Detect which cell encompasses the target text, then output its (x, y) center coordinate. 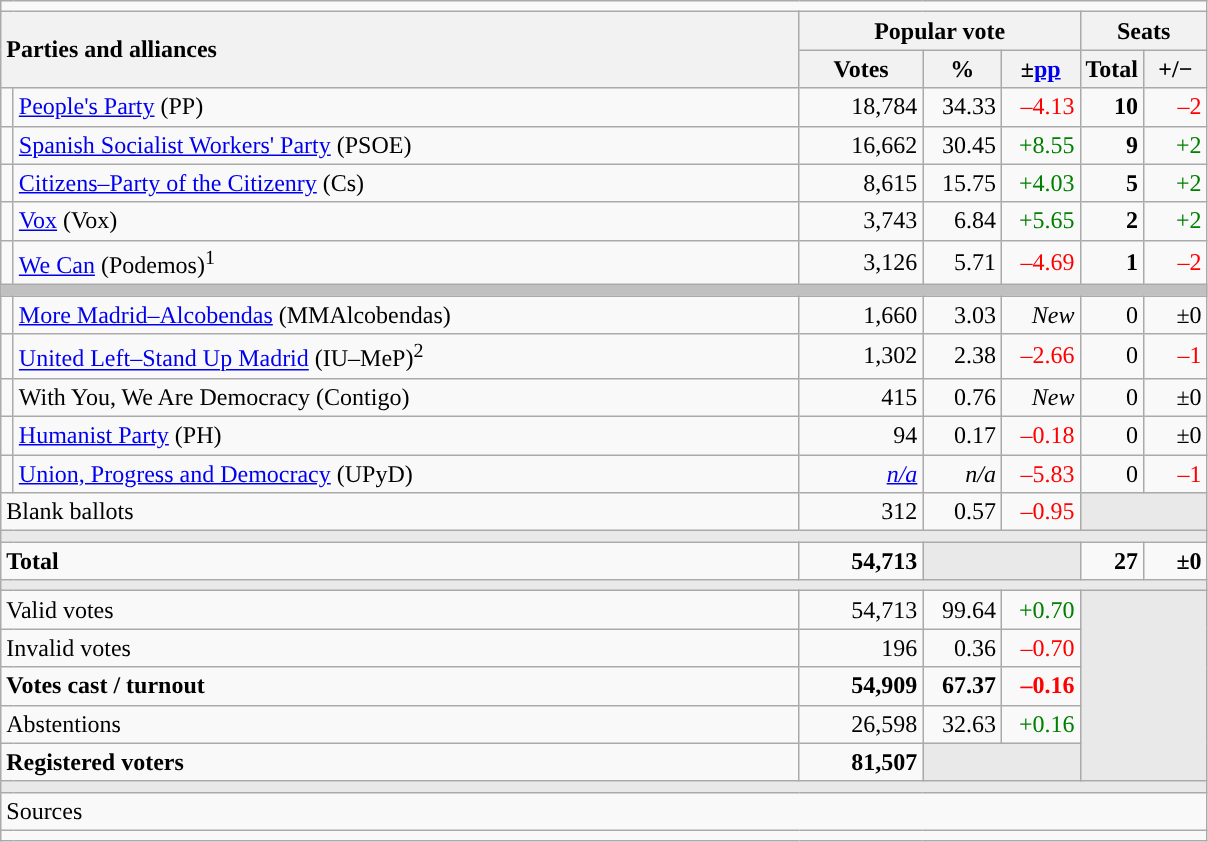
2.38 (962, 356)
32.63 (962, 724)
Abstentions (400, 724)
Valid votes (400, 610)
+0.70 (1040, 610)
Parties and alliances (400, 50)
81,507 (861, 762)
–0.16 (1040, 686)
–0.18 (1040, 435)
3,126 (861, 262)
2 (1112, 221)
–5.83 (1040, 474)
10 (1112, 107)
Blank ballots (400, 512)
–0.95 (1040, 512)
34.33 (962, 107)
+/− (1176, 69)
0.17 (962, 435)
5.71 (962, 262)
18,784 (861, 107)
Union, Progress and Democracy (UPyD) (406, 474)
–4.13 (1040, 107)
1 (1112, 262)
16,662 (861, 145)
% (962, 69)
54,909 (861, 686)
+5.65 (1040, 221)
Registered voters (400, 762)
6.84 (962, 221)
94 (861, 435)
Votes cast / turnout (400, 686)
26,598 (861, 724)
Votes (861, 69)
0.76 (962, 397)
Seats (1144, 31)
0.36 (962, 648)
–0.70 (1040, 648)
15.75 (962, 183)
3.03 (962, 315)
196 (861, 648)
Popular vote (940, 31)
99.64 (962, 610)
67.37 (962, 686)
Vox (Vox) (406, 221)
Sources (604, 811)
8,615 (861, 183)
9 (1112, 145)
Invalid votes (400, 648)
We Can (Podemos)1 (406, 262)
+8.55 (1040, 145)
–4.69 (1040, 262)
With You, We Are Democracy (Contigo) (406, 397)
1,660 (861, 315)
312 (861, 512)
People's Party (PP) (406, 107)
More Madrid–Alcobendas (MMAlcobendas) (406, 315)
27 (1112, 561)
Citizens–Party of the Citizenry (Cs) (406, 183)
Spanish Socialist Workers' Party (PSOE) (406, 145)
3,743 (861, 221)
415 (861, 397)
5 (1112, 183)
1,302 (861, 356)
0.57 (962, 512)
Humanist Party (PH) (406, 435)
–2.66 (1040, 356)
30.45 (962, 145)
+4.03 (1040, 183)
United Left–Stand Up Madrid (IU–MeP)2 (406, 356)
±pp (1040, 69)
+0.16 (1040, 724)
